Return the (X, Y) coordinate for the center point of the cell that contains the specified text.  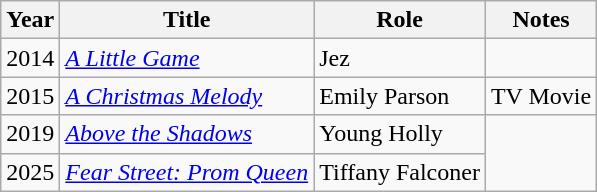
Year (30, 20)
A Christmas Melody (187, 96)
TV Movie (540, 96)
2014 (30, 58)
Tiffany Falconer (400, 172)
Fear Street: Prom Queen (187, 172)
2019 (30, 134)
A Little Game (187, 58)
Role (400, 20)
Emily Parson (400, 96)
Notes (540, 20)
Above the Shadows (187, 134)
2025 (30, 172)
Jez (400, 58)
Title (187, 20)
2015 (30, 96)
Young Holly (400, 134)
